Find where the given text appears and provide that cell's center as [x, y] coordinate. 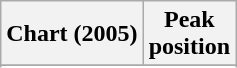
Chart (2005) [72, 34]
Peakposition [189, 34]
